From the cell containing the given text, extract its center point as [X, Y] coordinate. 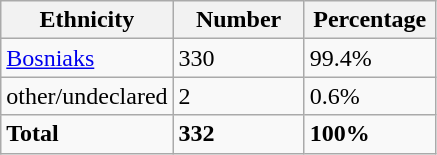
99.4% [370, 58]
332 [238, 134]
2 [238, 96]
0.6% [370, 96]
Ethnicity [87, 20]
other/undeclared [87, 96]
Total [87, 134]
100% [370, 134]
Bosniaks [87, 58]
330 [238, 58]
Percentage [370, 20]
Number [238, 20]
